Output the (x, y) coordinate of the center of the cell containing the given text.  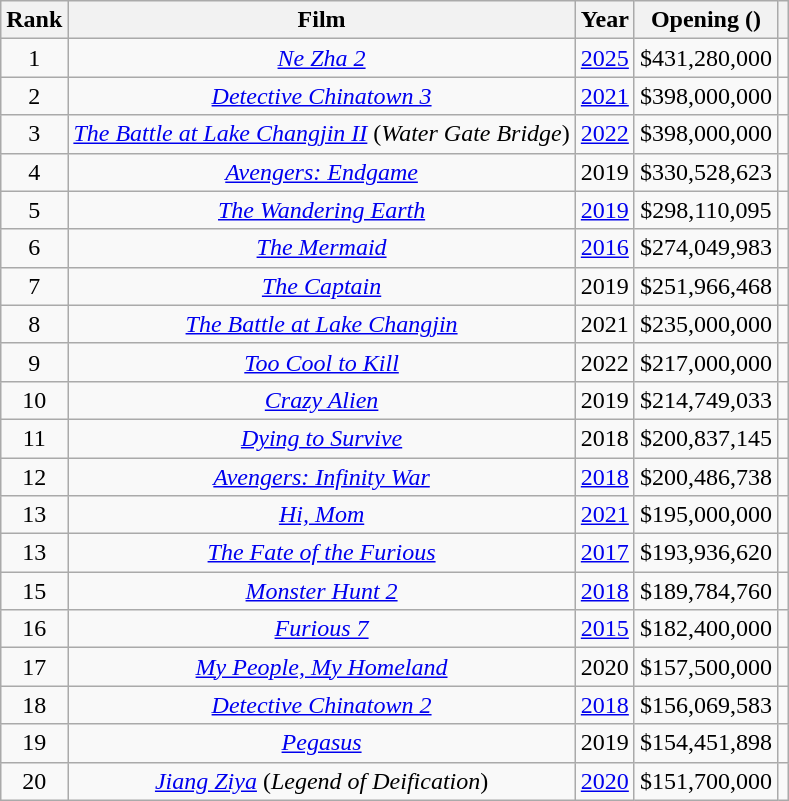
$189,784,760 (706, 591)
The Wandering Earth (322, 210)
$157,500,000 (706, 667)
$154,451,898 (706, 743)
The Captain (322, 286)
Year (604, 20)
The Battle at Lake Changjin (322, 324)
$151,700,000 (706, 781)
Monster Hunt 2 (322, 591)
Rank (34, 20)
4 (34, 172)
2017 (604, 553)
Opening () (706, 20)
$193,936,620 (706, 553)
5 (34, 210)
$156,069,583 (706, 705)
The Fate of the Furious (322, 553)
The Mermaid (322, 248)
$235,000,000 (706, 324)
19 (34, 743)
2016 (604, 248)
17 (34, 667)
Hi, Mom (322, 515)
2025 (604, 58)
7 (34, 286)
Too Cool to Kill (322, 362)
Film (322, 20)
$217,000,000 (706, 362)
9 (34, 362)
The Battle at Lake Changjin II (Water Gate Bridge) (322, 134)
2 (34, 96)
2015 (604, 629)
Avengers: Endgame (322, 172)
$431,280,000 (706, 58)
6 (34, 248)
10 (34, 400)
Dying to Survive (322, 438)
$274,049,983 (706, 248)
16 (34, 629)
Ne Zha 2 (322, 58)
$200,486,738 (706, 477)
$200,837,145 (706, 438)
Furious 7 (322, 629)
Detective Chinatown 2 (322, 705)
Avengers: Infinity War (322, 477)
$251,966,468 (706, 286)
Jiang Ziya (Legend of Deification) (322, 781)
Detective Chinatown 3 (322, 96)
My People, My Homeland (322, 667)
$182,400,000 (706, 629)
$214,749,033 (706, 400)
Pegasus (322, 743)
20 (34, 781)
$330,528,623 (706, 172)
Crazy Alien (322, 400)
$298,110,095 (706, 210)
18 (34, 705)
3 (34, 134)
11 (34, 438)
8 (34, 324)
15 (34, 591)
1 (34, 58)
$195,000,000 (706, 515)
12 (34, 477)
